Identify which cell holds the provided text, then report its (x, y) central coordinate. 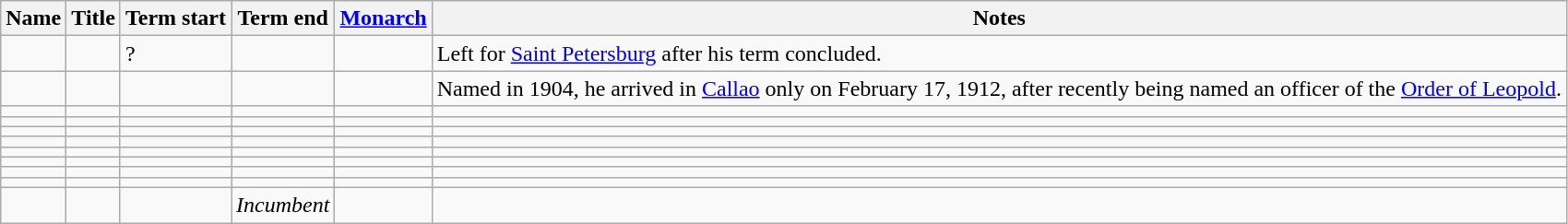
Term start (175, 18)
Title (94, 18)
Name (33, 18)
Monarch (384, 18)
Named in 1904, he arrived in Callao only on February 17, 1912, after recently being named an officer of the Order of Leopold. (999, 88)
Term end (283, 18)
Notes (999, 18)
Left for Saint Petersburg after his term concluded. (999, 53)
? (175, 53)
Incumbent (283, 205)
